Locate the cell with the specified text and output its (x, y) center coordinate. 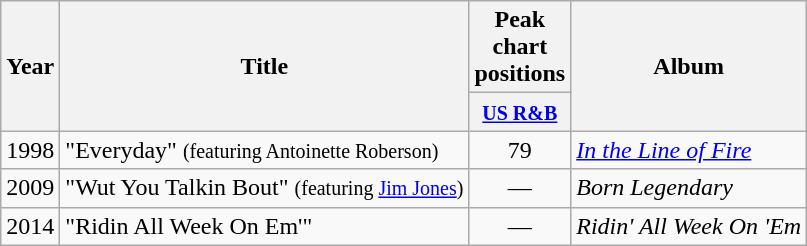
US R&B (520, 112)
In the Line of Fire (689, 150)
"Ridin All Week On Em'" (264, 226)
Album (689, 66)
Peak chart positions (520, 47)
"Wut You Talkin Bout" (featuring Jim Jones) (264, 188)
79 (520, 150)
Ridin' All Week On 'Em (689, 226)
Title (264, 66)
2009 (30, 188)
Born Legendary (689, 188)
"Everyday" (featuring Antoinette Roberson) (264, 150)
Year (30, 66)
2014 (30, 226)
1998 (30, 150)
